Search for the cell housing the specified text and yield its (X, Y) center coordinate. 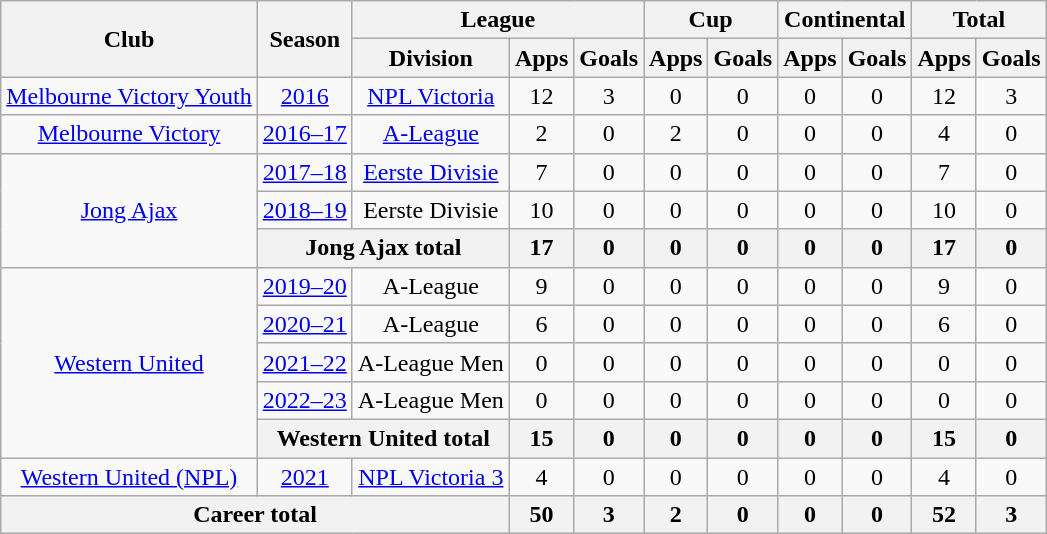
2021–22 (304, 362)
2021 (304, 477)
2022–23 (304, 400)
Jong Ajax (130, 210)
NPL Victoria (430, 96)
League (498, 20)
Division (430, 58)
2016–17 (304, 134)
Total (979, 20)
2018–19 (304, 210)
Melbourne Victory Youth (130, 96)
Season (304, 39)
Career total (256, 515)
2017–18 (304, 172)
NPL Victoria 3 (430, 477)
2020–21 (304, 324)
50 (541, 515)
Melbourne Victory (130, 134)
Western United total (383, 438)
Continental (845, 20)
52 (944, 515)
Club (130, 39)
Western United (NPL) (130, 477)
2019–20 (304, 286)
Cup (711, 20)
Western United (130, 362)
2016 (304, 96)
Jong Ajax total (383, 248)
